Pinpoint the cell where the given text exists, returning its [x, y] midpoint coordinate. 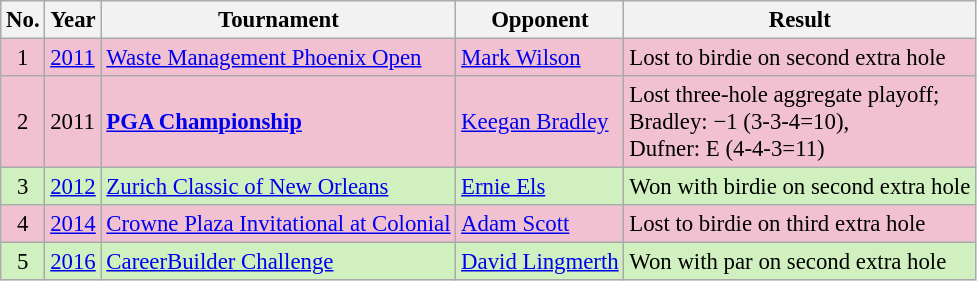
No. [23, 20]
Opponent [540, 20]
Lost to birdie on second extra hole [800, 58]
2012 [73, 187]
Keegan Bradley [540, 122]
5 [23, 262]
Crowne Plaza Invitational at Colonial [278, 224]
2 [23, 122]
2014 [73, 224]
PGA Championship [278, 122]
Waste Management Phoenix Open [278, 58]
4 [23, 224]
Won with par on second extra hole [800, 262]
2016 [73, 262]
David Lingmerth [540, 262]
Lost to birdie on third extra hole [800, 224]
Zurich Classic of New Orleans [278, 187]
Won with birdie on second extra hole [800, 187]
Mark Wilson [540, 58]
Adam Scott [540, 224]
Tournament [278, 20]
CareerBuilder Challenge [278, 262]
3 [23, 187]
Ernie Els [540, 187]
Lost three-hole aggregate playoff;Bradley: −1 (3-3-4=10),Dufner: E (4-4-3=11) [800, 122]
Year [73, 20]
1 [23, 58]
Result [800, 20]
